Scan for the cell matching the given text and deliver its (X, Y) coordinate at center. 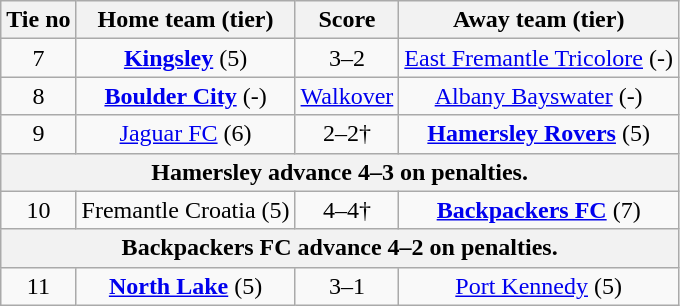
North Lake (5) (186, 286)
Home team (tier) (186, 20)
Walkover (347, 96)
East Fremantle Tricolore (-) (539, 58)
Kingsley (5) (186, 58)
Score (347, 20)
11 (38, 286)
10 (38, 210)
Boulder City (-) (186, 96)
9 (38, 134)
Fremantle Croatia (5) (186, 210)
4–4† (347, 210)
Away team (tier) (539, 20)
8 (38, 96)
Hamersley advance 4–3 on penalties. (340, 172)
3–1 (347, 286)
Backpackers FC (7) (539, 210)
2–2† (347, 134)
7 (38, 58)
Albany Bayswater (-) (539, 96)
Port Kennedy (5) (539, 286)
Tie no (38, 20)
3–2 (347, 58)
Backpackers FC advance 4–2 on penalties. (340, 248)
Jaguar FC (6) (186, 134)
Hamersley Rovers (5) (539, 134)
